Detect which cell encompasses the target text, then output its (X, Y) center coordinate. 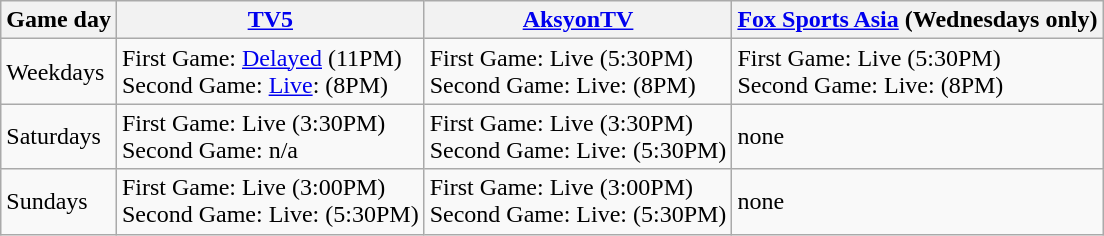
First Game: Delayed (11PM) Second Game: Live: (8PM) (270, 72)
Game day (59, 20)
TV5 (270, 20)
Sundays (59, 202)
Fox Sports Asia (Wednesdays only) (918, 20)
First Game: Live (3:30PM) Second Game: Live: (5:30PM) (578, 136)
First Game: Live (3:30PM) Second Game: n/a (270, 136)
Weekdays (59, 72)
AksyonTV (578, 20)
Saturdays (59, 136)
